Locate the cell with the specified text and output its (x, y) center coordinate. 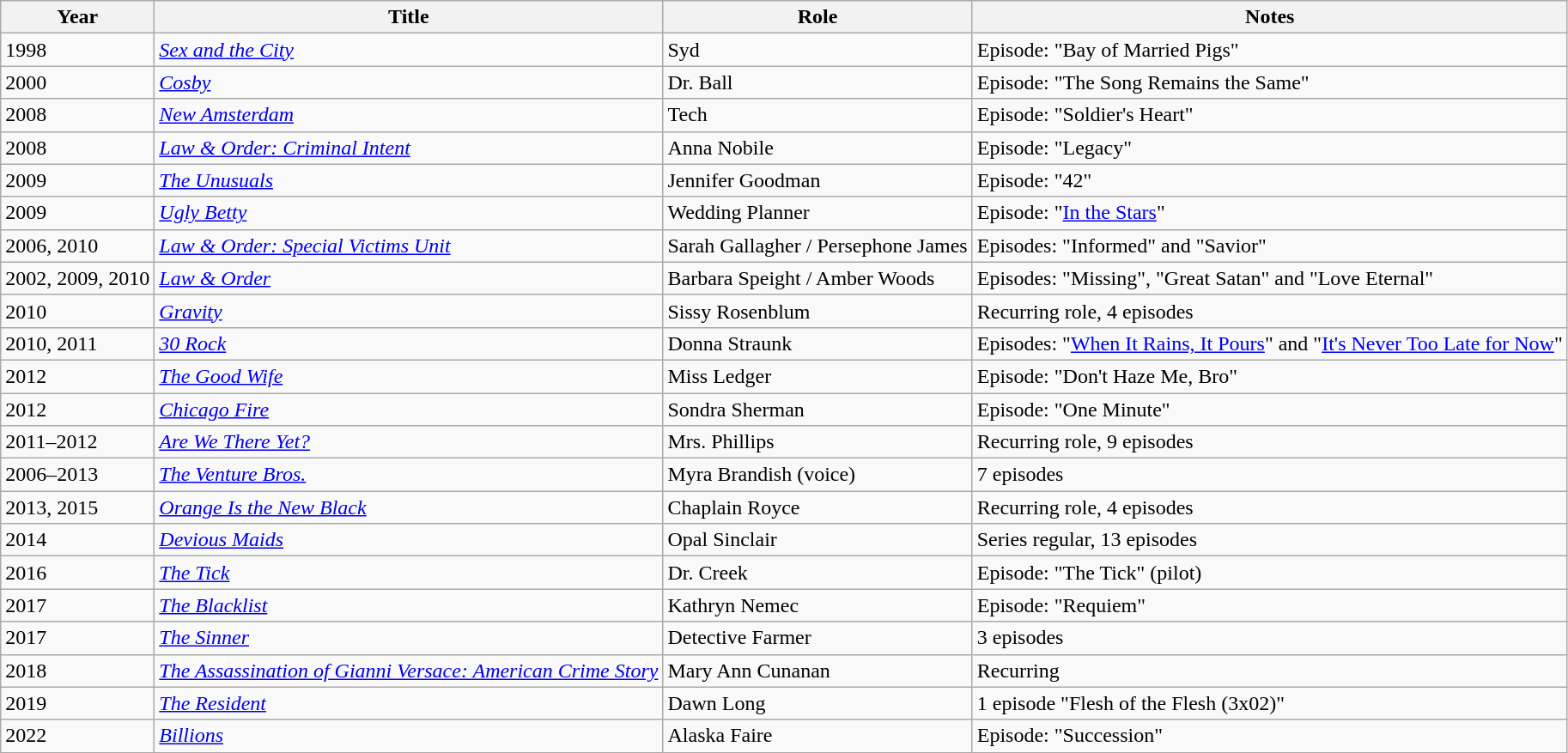
2013, 2015 (77, 507)
2018 (77, 671)
7 episodes (1269, 475)
2006–2013 (77, 475)
1998 (77, 50)
Mary Ann Cunanan (817, 671)
2011–2012 (77, 442)
3 episodes (1269, 638)
Title (409, 17)
Donna Straunk (817, 343)
2016 (77, 573)
The Unusuals (409, 180)
Jennifer Goodman (817, 180)
Episode: "Requiem" (1269, 605)
New Amsterdam (409, 115)
2010 (77, 311)
The Resident (409, 703)
Episode: "The Song Remains the Same" (1269, 82)
Episode: "In the Stars" (1269, 213)
30 Rock (409, 343)
The Assassination of Gianni Versace: American Crime Story (409, 671)
Law & Order (409, 278)
Notes (1269, 17)
Law & Order: Special Victims Unit (409, 246)
Cosby (409, 82)
Sex and the City (409, 50)
Episode: "Legacy" (1269, 148)
2014 (77, 540)
Series regular, 13 episodes (1269, 540)
2019 (77, 703)
The Blacklist (409, 605)
2002, 2009, 2010 (77, 278)
Devious Maids (409, 540)
Episode: "Bay of Married Pigs" (1269, 50)
Year (77, 17)
Episodes: "Informed" and "Savior" (1269, 246)
Are We There Yet? (409, 442)
Sondra Sherman (817, 410)
Dr. Ball (817, 82)
Episodes: "When It Rains, It Pours" and "It's Never Too Late for Now" (1269, 343)
Alaska Faire (817, 736)
Episode: "Succession" (1269, 736)
The Good Wife (409, 376)
Chicago Fire (409, 410)
1 episode "Flesh of the Flesh (3x02)" (1269, 703)
Law & Order: Criminal Intent (409, 148)
Opal Sinclair (817, 540)
Sissy Rosenblum (817, 311)
Episode: "Don't Haze Me, Bro" (1269, 376)
Dr. Creek (817, 573)
The Sinner (409, 638)
Episode: "The Tick" (pilot) (1269, 573)
Ugly Betty (409, 213)
2006, 2010 (77, 246)
Kathryn Nemec (817, 605)
Mrs. Phillips (817, 442)
Chaplain Royce (817, 507)
Episode: "42" (1269, 180)
Billions (409, 736)
Episode: "Soldier's Heart" (1269, 115)
Detective Farmer (817, 638)
Dawn Long (817, 703)
Miss Ledger (817, 376)
Orange Is the New Black (409, 507)
Episode: "One Minute" (1269, 410)
Syd (817, 50)
Tech (817, 115)
2010, 2011 (77, 343)
Myra Brandish (voice) (817, 475)
Sarah Gallagher / Persephone James (817, 246)
Episodes: "Missing", "Great Satan" and "Love Eternal" (1269, 278)
Gravity (409, 311)
2022 (77, 736)
Role (817, 17)
Recurring role, 9 episodes (1269, 442)
Recurring (1269, 671)
The Tick (409, 573)
2000 (77, 82)
Anna Nobile (817, 148)
Barbara Speight / Amber Woods (817, 278)
Wedding Planner (817, 213)
The Venture Bros. (409, 475)
